Output the (X, Y) coordinate of the center of the cell containing the given text.  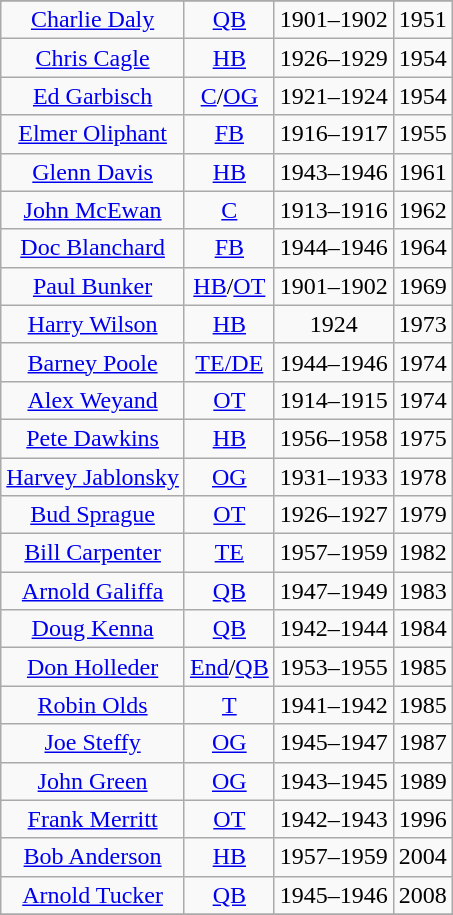
1969 (422, 286)
1942–1943 (334, 819)
Harvey Jablonsky (93, 477)
Chris Cagle (93, 58)
Don Holleder (93, 667)
John Green (93, 781)
1913–1916 (334, 210)
Elmer Oliphant (93, 134)
TE (229, 553)
1942–1944 (334, 629)
1916–1917 (334, 134)
1955 (422, 134)
1987 (422, 743)
1951 (422, 20)
C (229, 210)
1961 (422, 172)
1964 (422, 248)
Frank Merritt (93, 819)
1983 (422, 591)
1953–1955 (334, 667)
TE/DE (229, 362)
Ed Garbisch (93, 96)
Bill Carpenter (93, 553)
Doug Kenna (93, 629)
1945–1947 (334, 743)
1943–1945 (334, 781)
1982 (422, 553)
1943–1946 (334, 172)
1926–1927 (334, 515)
1996 (422, 819)
Paul Bunker (93, 286)
1978 (422, 477)
Arnold Galiffa (93, 591)
Bud Sprague (93, 515)
End/QB (229, 667)
C/OG (229, 96)
1984 (422, 629)
Harry Wilson (93, 324)
1989 (422, 781)
Alex Weyand (93, 400)
HB/OT (229, 286)
Glenn Davis (93, 172)
1975 (422, 438)
T (229, 705)
Arnold Tucker (93, 895)
1914–1915 (334, 400)
1941–1942 (334, 705)
1921–1924 (334, 96)
Joe Steffy (93, 743)
1979 (422, 515)
2004 (422, 857)
1926–1929 (334, 58)
Robin Olds (93, 705)
1947–1949 (334, 591)
Barney Poole (93, 362)
John McEwan (93, 210)
1931–1933 (334, 477)
1945–1946 (334, 895)
1962 (422, 210)
Charlie Daly (93, 20)
1924 (334, 324)
1973 (422, 324)
Doc Blanchard (93, 248)
Bob Anderson (93, 857)
Pete Dawkins (93, 438)
1956–1958 (334, 438)
2008 (422, 895)
